Pinpoint the cell where the given text exists, returning its [X, Y] midpoint coordinate. 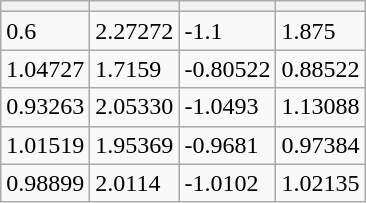
1.04727 [46, 69]
1.02135 [320, 183]
2.0114 [134, 183]
0.93263 [46, 107]
0.97384 [320, 145]
1.13088 [320, 107]
-1.0493 [228, 107]
1.875 [320, 31]
1.01519 [46, 145]
1.7159 [134, 69]
2.27272 [134, 31]
2.05330 [134, 107]
1.95369 [134, 145]
-0.80522 [228, 69]
0.6 [46, 31]
-0.9681 [228, 145]
0.98899 [46, 183]
-1.0102 [228, 183]
-1.1 [228, 31]
0.88522 [320, 69]
